Return the [x, y] coordinate for the center point of the cell that contains the specified text.  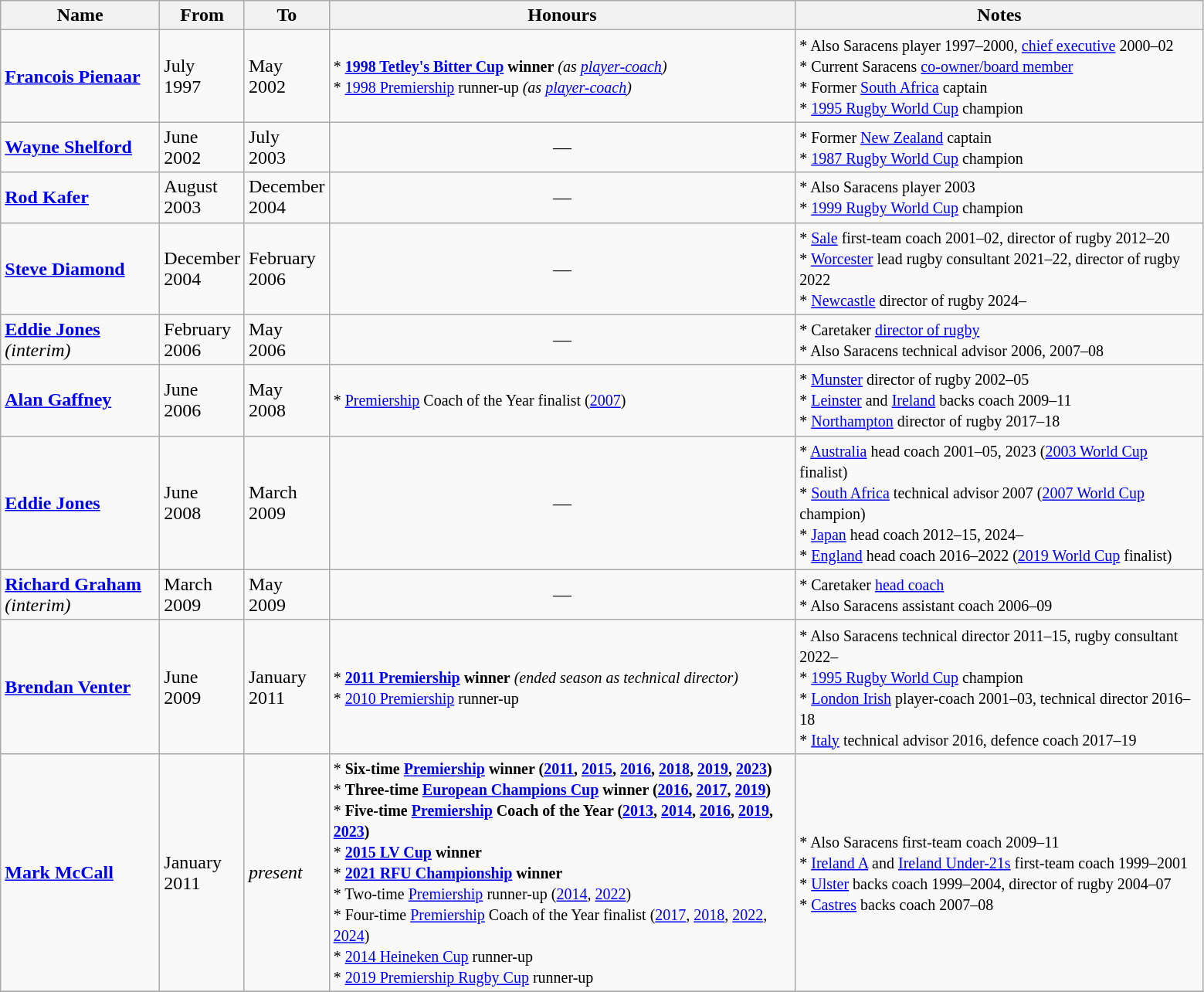
May2009 [287, 595]
* Also Saracens player 2003* 1999 Rugby World Cup champion [999, 198]
Eddie Jones (interim) [80, 340]
* Caretaker director of rugby* Also Saracens technical advisor 2006, 2007–08 [999, 340]
* Premiership Coach of the Year finalist (2007) [562, 400]
Eddie Jones [80, 502]
Notes [999, 15]
* Former New Zealand captain* 1987 Rugby World Cup champion [999, 147]
Rod Kafer [80, 198]
June2006 [202, 400]
Wayne Shelford [80, 147]
Mark McCall [80, 872]
Honours [562, 15]
August2003 [202, 198]
Francois Pienaar [80, 76]
* Caretaker head coach* Also Saracens assistant coach 2006–09 [999, 595]
* Munster director of rugby 2002–05* Leinster and Ireland backs coach 2009–11* Northampton director of rugby 2017–18 [999, 400]
Brendan Venter [80, 686]
* 1998 Tetley's Bitter Cup winner (as player-coach)* 1998 Premiership runner-up (as player-coach) [562, 76]
May2002 [287, 76]
* 2011 Premiership winner (ended season as technical director)* 2010 Premiership runner-up [562, 686]
July2003 [287, 147]
From [202, 15]
present [287, 872]
June2009 [202, 686]
Name [80, 15]
To [287, 15]
May2006 [287, 340]
May2008 [287, 400]
June2002 [202, 147]
July1997 [202, 76]
Steve Diamond [80, 269]
Alan Gaffney [80, 400]
June2008 [202, 502]
Richard Graham (interim) [80, 595]
